Detect which cell encompasses the target text, then output its [X, Y] center coordinate. 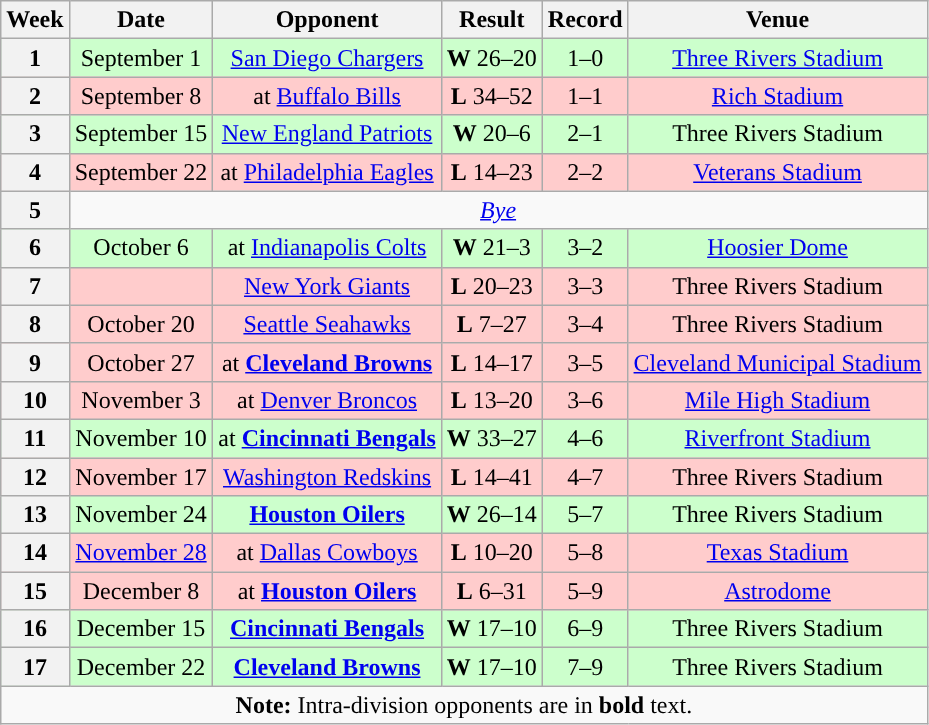
L 14–23 [492, 172]
1 [35, 58]
1–0 [585, 58]
New England Patriots [327, 134]
Cincinnati Bengals [327, 629]
December 15 [141, 629]
14 [35, 553]
4–6 [585, 438]
Venue [778, 20]
November 24 [141, 515]
Washington Redskins [327, 477]
W 26–14 [492, 515]
Mile High Stadium [778, 400]
L 13–20 [492, 400]
at Philadelphia Eagles [327, 172]
Veterans Stadium [778, 172]
5 [35, 210]
September 15 [141, 134]
9 [35, 362]
5–7 [585, 515]
December 8 [141, 591]
3 [35, 134]
1–1 [585, 96]
2–2 [585, 172]
November 3 [141, 400]
Date [141, 20]
New York Giants [327, 286]
at Cincinnati Bengals [327, 438]
Cleveland Browns [327, 667]
12 [35, 477]
3–5 [585, 362]
Riverfront Stadium [778, 438]
October 6 [141, 248]
Bye [498, 210]
September 22 [141, 172]
December 22 [141, 667]
L 34–52 [492, 96]
Seattle Seahawks [327, 324]
Week [35, 20]
October 27 [141, 362]
at Buffalo Bills [327, 96]
Hoosier Dome [778, 248]
Opponent [327, 20]
3–6 [585, 400]
16 [35, 629]
6 [35, 248]
L 10–20 [492, 553]
6–9 [585, 629]
15 [35, 591]
Texas Stadium [778, 553]
L 14–41 [492, 477]
October 20 [141, 324]
8 [35, 324]
at Cleveland Browns [327, 362]
November 28 [141, 553]
10 [35, 400]
L 20–23 [492, 286]
3–3 [585, 286]
5–8 [585, 553]
4 [35, 172]
at Indianapolis Colts [327, 248]
7 [35, 286]
Houston Oilers [327, 515]
San Diego Chargers [327, 58]
2–1 [585, 134]
November 17 [141, 477]
L 14–17 [492, 362]
2 [35, 96]
13 [35, 515]
Result [492, 20]
Note: Intra-division opponents are in bold text. [464, 705]
September 1 [141, 58]
at Houston Oilers [327, 591]
L 7–27 [492, 324]
Rich Stadium [778, 96]
September 8 [141, 96]
L 6–31 [492, 591]
W 33–27 [492, 438]
at Denver Broncos [327, 400]
17 [35, 667]
Cleveland Municipal Stadium [778, 362]
3–4 [585, 324]
November 10 [141, 438]
3–2 [585, 248]
4–7 [585, 477]
5–9 [585, 591]
7–9 [585, 667]
at Dallas Cowboys [327, 553]
W 21–3 [492, 248]
W 26–20 [492, 58]
11 [35, 438]
W 20–6 [492, 134]
Astrodome [778, 591]
Record [585, 20]
